Identify which cell holds the provided text, then report its (x, y) central coordinate. 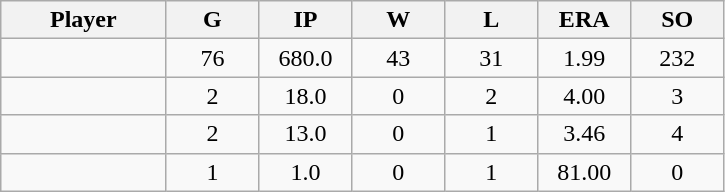
13.0 (306, 134)
18.0 (306, 96)
L (492, 20)
1.99 (584, 58)
76 (212, 58)
31 (492, 58)
3 (678, 96)
W (398, 20)
SO (678, 20)
IP (306, 20)
4 (678, 134)
232 (678, 58)
43 (398, 58)
680.0 (306, 58)
ERA (584, 20)
81.00 (584, 172)
Player (84, 20)
3.46 (584, 134)
1.0 (306, 172)
G (212, 20)
4.00 (584, 96)
